Search for the cell housing the specified text and yield its [X, Y] center coordinate. 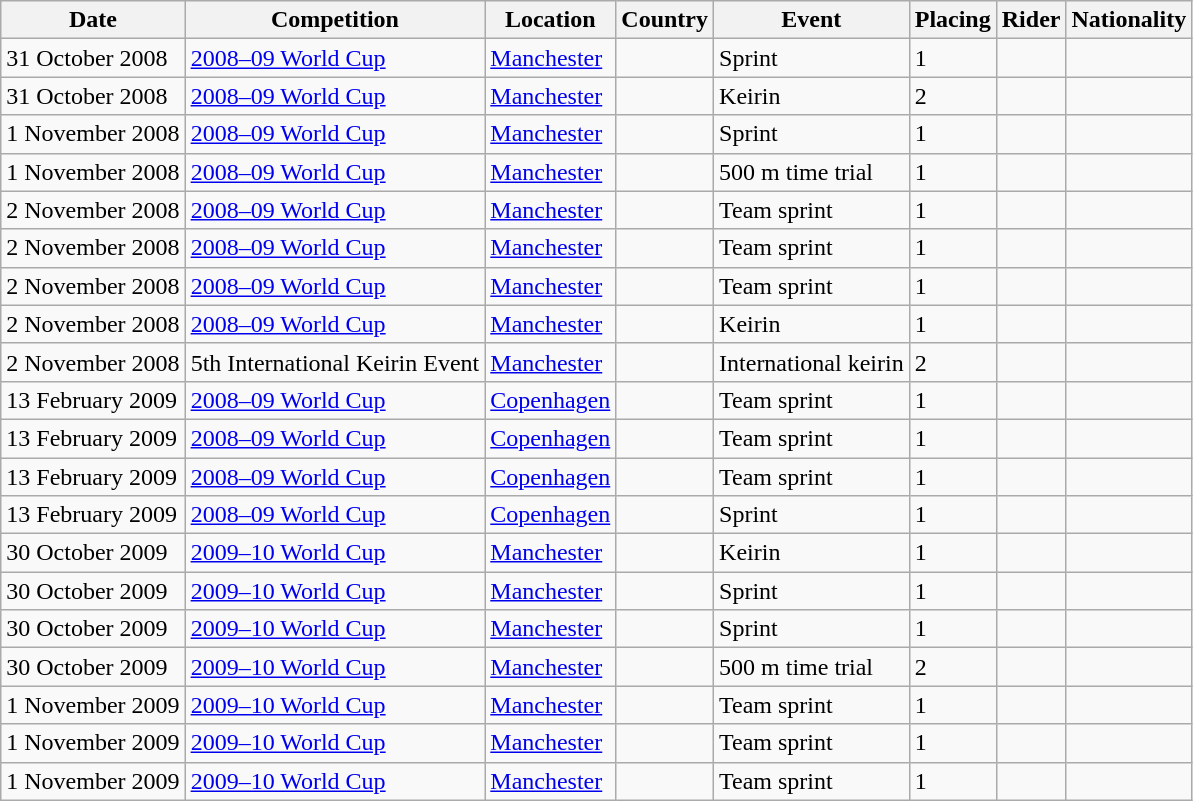
Placing [952, 20]
Rider [1031, 20]
Event [812, 20]
Competition [335, 20]
Nationality [1129, 20]
Date [93, 20]
5th International Keirin Event [335, 362]
International keirin [812, 362]
Country [665, 20]
Location [550, 20]
